From the cell containing the given text, extract its center point as (X, Y) coordinate. 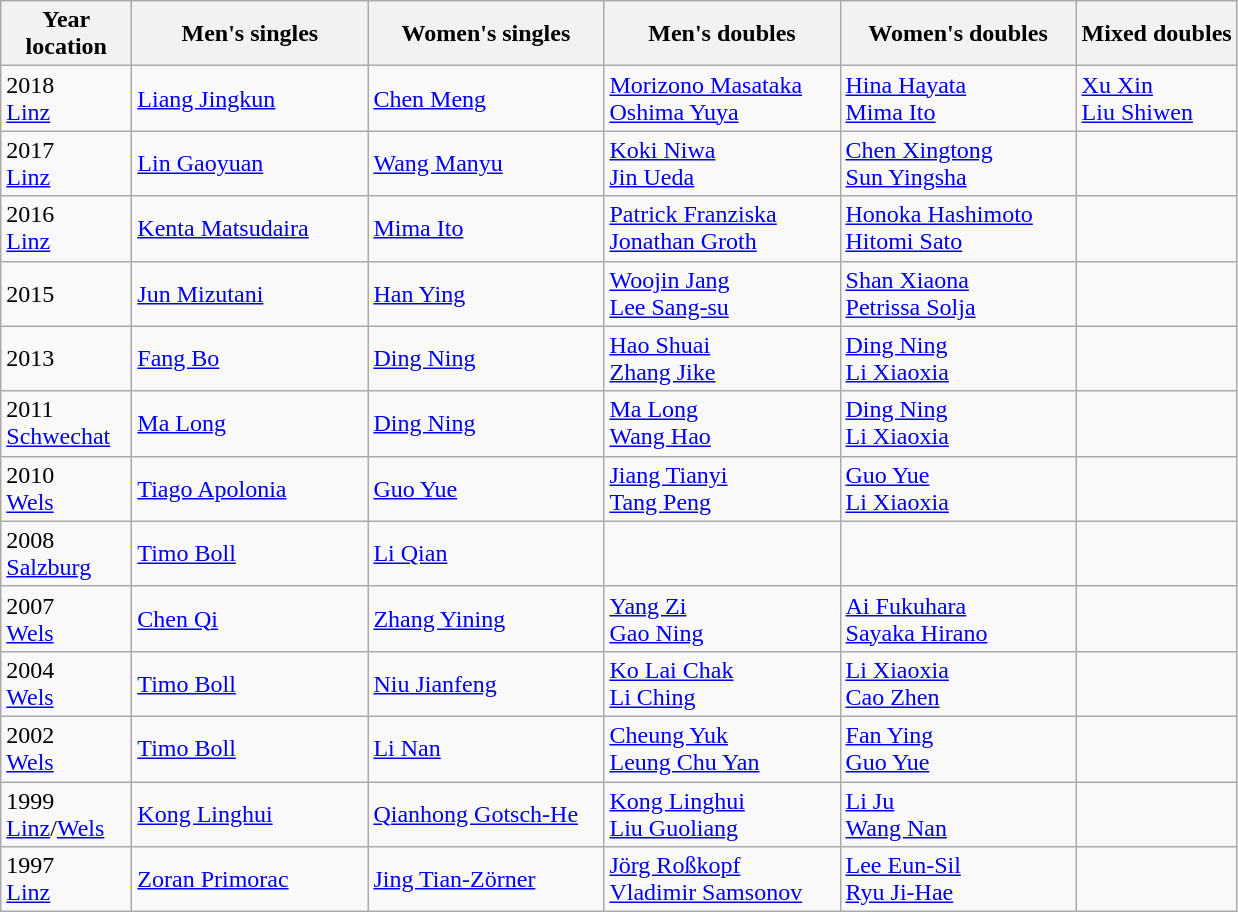
Mixed doubles (1156, 34)
Han Ying (486, 294)
Morizono Masataka Oshima Yuya (722, 98)
Jiang Tianyi Tang Peng (722, 488)
2018 Linz (66, 98)
Li Ju Wang Nan (958, 814)
Li Xiaoxia Cao Zhen (958, 684)
Tiago Apolonia (250, 488)
Hina Hayata Mima Ito (958, 98)
Kong Linghui Liu Guoliang (722, 814)
2016 Linz (66, 228)
Honoka Hashimoto Hitomi Sato (958, 228)
Zoran Primorac (250, 880)
Fan Ying Guo Yue (958, 748)
2004 Wels (66, 684)
Koki Niwa Jin Ueda (722, 164)
Hao Shuai Zhang Jike (722, 358)
Chen Xingtong Sun Yingsha (958, 164)
Jing Tian-Zörner (486, 880)
2007 Wels (66, 618)
Cheung Yuk Leung Chu Yan (722, 748)
Jörg Roßkopf Vladimir Samsonov (722, 880)
Chen Meng (486, 98)
Ma Long (250, 424)
Guo Yue Li Xiaoxia (958, 488)
Ai Fukuhara Sayaka Hirano (958, 618)
Chen Qi (250, 618)
Li Nan (486, 748)
Lee Eun-Sil Ryu Ji-Hae (958, 880)
Jun Mizutani (250, 294)
Woojin Jang Lee Sang-su (722, 294)
2002 Wels (66, 748)
Liang Jingkun (250, 98)
2011 Schwechat (66, 424)
Shan Xiaona Petrissa Solja (958, 294)
Mima Ito (486, 228)
Qianhong Gotsch-He (486, 814)
Year location (66, 34)
Niu Jianfeng (486, 684)
Lin Gaoyuan (250, 164)
Women's singles (486, 34)
Patrick Franziska Jonathan Groth (722, 228)
Ko Lai Chak Li Ching (722, 684)
Yang Zi Gao Ning (722, 618)
Fang Bo (250, 358)
2013 (66, 358)
Kenta Matsudaira (250, 228)
2010 Wels (66, 488)
1999 Linz/Wels (66, 814)
Wang Manyu (486, 164)
Ma Long Wang Hao (722, 424)
Women's doubles (958, 34)
Kong Linghui (250, 814)
1997 Linz (66, 880)
2015 (66, 294)
Men's singles (250, 34)
Zhang Yining (486, 618)
Men's doubles (722, 34)
2017 Linz (66, 164)
Li Qian (486, 554)
Guo Yue (486, 488)
2008 Salzburg (66, 554)
Xu Xin Liu Shiwen (1156, 98)
